Pinpoint the cell where the given text exists, returning its (x, y) midpoint coordinate. 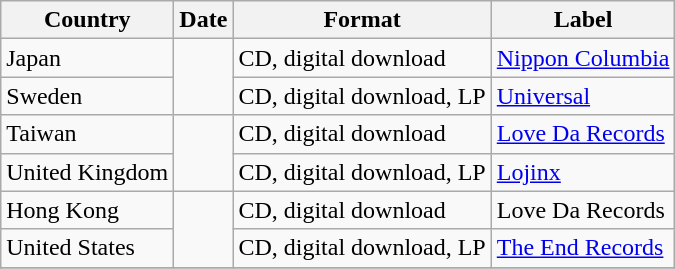
Date (204, 20)
Sweden (88, 96)
The End Records (583, 248)
Format (362, 20)
Country (88, 20)
United Kingdom (88, 172)
Taiwan (88, 134)
Universal (583, 96)
Japan (88, 58)
Hong Kong (88, 210)
Lojinx (583, 172)
Nippon Columbia (583, 58)
Label (583, 20)
United States (88, 248)
